Return the [X, Y] coordinate for the center point of the cell that contains the specified text.  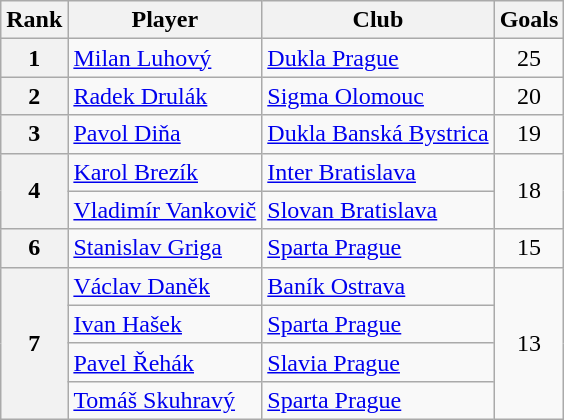
13 [529, 343]
Karol Brezík [165, 172]
20 [529, 96]
4 [34, 191]
Vladimír Vankovič [165, 210]
6 [34, 248]
Rank [34, 20]
25 [529, 58]
Dukla Banská Bystrica [378, 134]
Dukla Prague [378, 58]
15 [529, 248]
Club [378, 20]
1 [34, 58]
2 [34, 96]
Sigma Olomouc [378, 96]
Ivan Hašek [165, 324]
Inter Bratislava [378, 172]
Pavol Diňa [165, 134]
7 [34, 343]
18 [529, 191]
Stanislav Griga [165, 248]
Slovan Bratislava [378, 210]
Radek Drulák [165, 96]
Player [165, 20]
Tomáš Skuhravý [165, 400]
19 [529, 134]
Milan Luhový [165, 58]
Slavia Prague [378, 362]
Goals [529, 20]
Baník Ostrava [378, 286]
3 [34, 134]
Václav Daněk [165, 286]
Pavel Řehák [165, 362]
